Extract the (x, y) coordinate from the center of the cell holding the provided text.  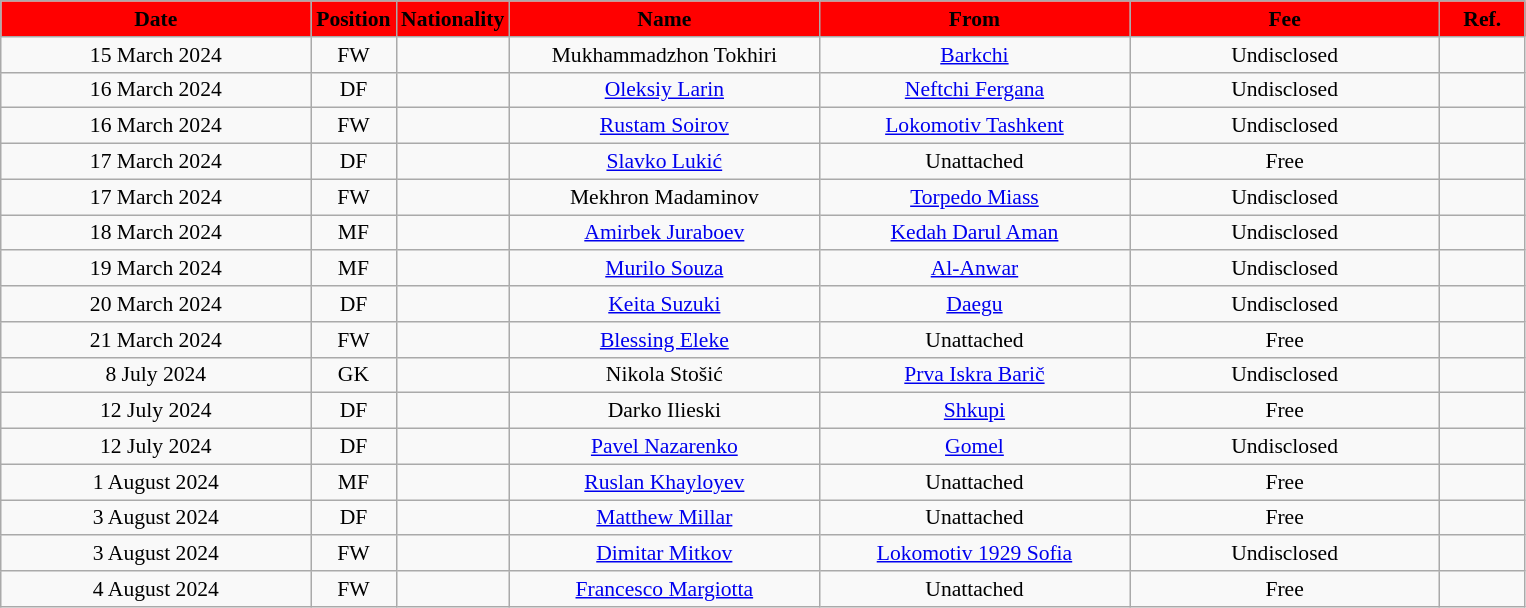
Ruslan Khayloyev (664, 482)
Oleksiy Larin (664, 90)
Murilo Souza (664, 269)
Dimitar Mitkov (664, 554)
18 March 2024 (156, 233)
8 July 2024 (156, 375)
Francesco Margiotta (664, 589)
Barkchi (974, 55)
GK (354, 375)
Lokomotiv Tashkent (974, 126)
Darko Ilieski (664, 411)
Pavel Nazarenko (664, 447)
Torpedo Miass (974, 197)
Mukhammadzhon Tokhiri (664, 55)
Position (354, 19)
Ref. (1482, 19)
20 March 2024 (156, 304)
Gomel (974, 447)
Matthew Millar (664, 518)
Shkupi (974, 411)
Mekhron Madaminov (664, 197)
Nikola Stošić (664, 375)
Date (156, 19)
Slavko Lukić (664, 162)
Al-Anwar (974, 269)
Keita Suzuki (664, 304)
Name (664, 19)
Neftchi Fergana (974, 90)
4 August 2024 (156, 589)
Blessing Eleke (664, 340)
Lokomotiv 1929 Sofia (974, 554)
21 March 2024 (156, 340)
19 March 2024 (156, 269)
Kedah Darul Aman (974, 233)
Prva Iskra Barič (974, 375)
15 March 2024 (156, 55)
Rustam Soirov (664, 126)
1 August 2024 (156, 482)
Daegu (974, 304)
Nationality (452, 19)
Fee (1285, 19)
Amirbek Juraboev (664, 233)
From (974, 19)
